Return (x, y) of the center of cell containing provided text 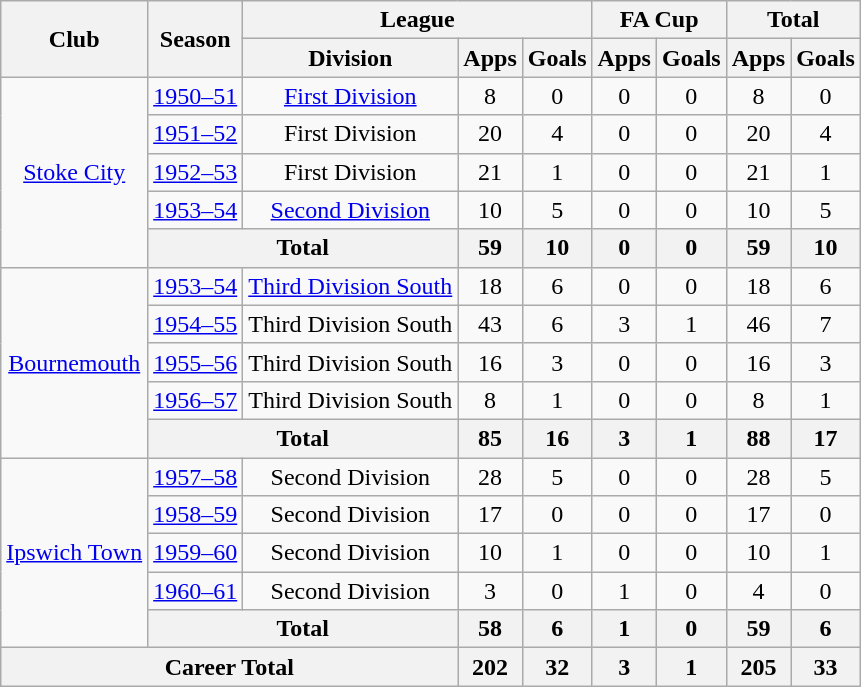
1956–57 (196, 400)
1954–55 (196, 324)
Division (350, 58)
Career Total (230, 667)
1950–51 (196, 96)
1952–53 (196, 172)
League (418, 20)
Ipswich Town (74, 553)
1955–56 (196, 362)
46 (758, 324)
1960–61 (196, 591)
43 (490, 324)
202 (490, 667)
33 (826, 667)
7 (826, 324)
58 (490, 629)
Season (196, 39)
205 (758, 667)
1957–58 (196, 477)
Club (74, 39)
1958–59 (196, 515)
1951–52 (196, 134)
85 (490, 438)
Bournemouth (74, 362)
FA Cup (659, 20)
Stoke City (74, 172)
1959–60 (196, 553)
88 (758, 438)
32 (557, 667)
